Output the [x, y] coordinate of the center of the cell containing the given text.  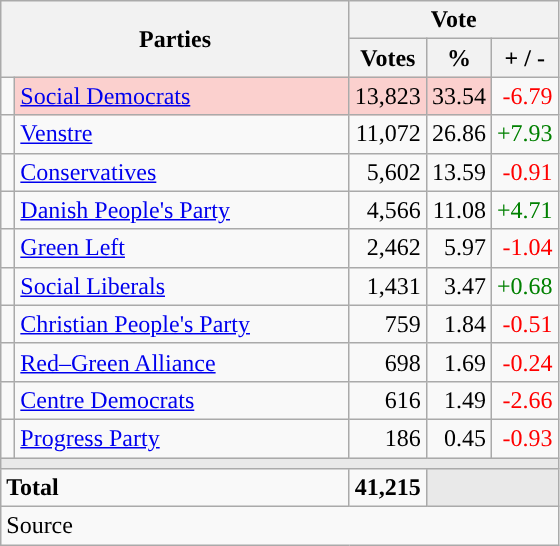
11.08 [458, 210]
-0.24 [524, 362]
1.69 [458, 362]
Parties [176, 39]
1.84 [458, 324]
4,566 [388, 210]
+7.93 [524, 134]
0.45 [458, 438]
5.97 [458, 248]
Christian People's Party [182, 324]
-0.91 [524, 172]
-2.66 [524, 400]
698 [388, 362]
3.47 [458, 286]
Green Left [182, 248]
Danish People's Party [182, 210]
759 [388, 324]
11,072 [388, 134]
Red–Green Alliance [182, 362]
Vote [454, 20]
+ / - [524, 58]
5,602 [388, 172]
Votes [388, 58]
Total [176, 488]
-0.51 [524, 324]
2,462 [388, 248]
Social Democrats [182, 96]
33.54 [458, 96]
1.49 [458, 400]
41,215 [388, 488]
1,431 [388, 286]
186 [388, 438]
Progress Party [182, 438]
Conservatives [182, 172]
Social Liberals [182, 286]
Centre Democrats [182, 400]
-6.79 [524, 96]
616 [388, 400]
26.86 [458, 134]
Venstre [182, 134]
13.59 [458, 172]
-0.93 [524, 438]
% [458, 58]
13,823 [388, 96]
+4.71 [524, 210]
Source [280, 526]
+0.68 [524, 286]
-1.04 [524, 248]
